Find where the given text appears and provide that cell's center as [x, y] coordinate. 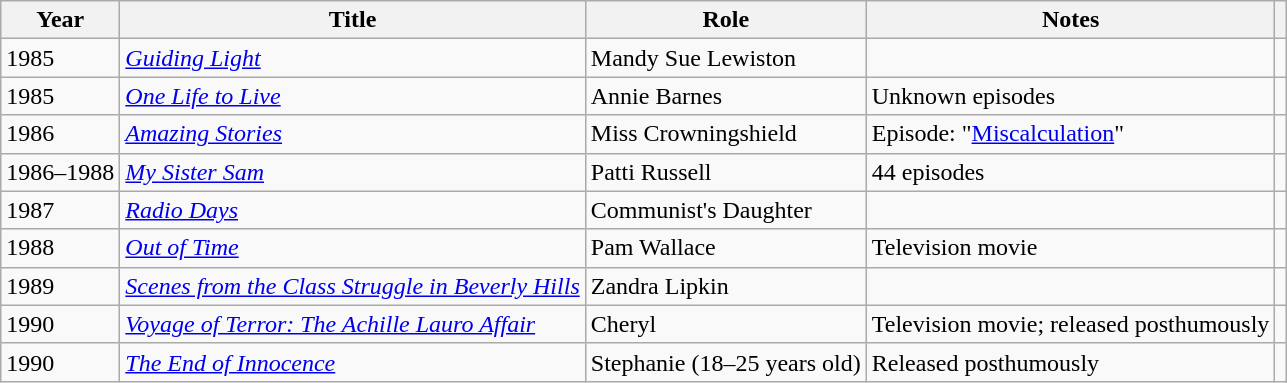
Radio Days [352, 210]
Annie Barnes [726, 96]
Role [726, 20]
1986 [60, 134]
Television movie; released posthumously [1070, 324]
Patti Russell [726, 172]
Pam Wallace [726, 248]
Title [352, 20]
Voyage of Terror: The Achille Lauro Affair [352, 324]
Stephanie (18–25 years old) [726, 362]
The End of Innocence [352, 362]
One Life to Live [352, 96]
Television movie [1070, 248]
Mandy Sue Lewiston [726, 58]
Cheryl [726, 324]
Communist's Daughter [726, 210]
Guiding Light [352, 58]
Notes [1070, 20]
1986–1988 [60, 172]
1987 [60, 210]
Miss Crowningshield [726, 134]
Scenes from the Class Struggle in Beverly Hills [352, 286]
Amazing Stories [352, 134]
1988 [60, 248]
Unknown episodes [1070, 96]
Out of Time [352, 248]
Year [60, 20]
Episode: "Miscalculation" [1070, 134]
1989 [60, 286]
44 episodes [1070, 172]
My Sister Sam [352, 172]
Released posthumously [1070, 362]
Zandra Lipkin [726, 286]
